Determine the (x, y) coordinate at the center of the cell enclosing the given text.  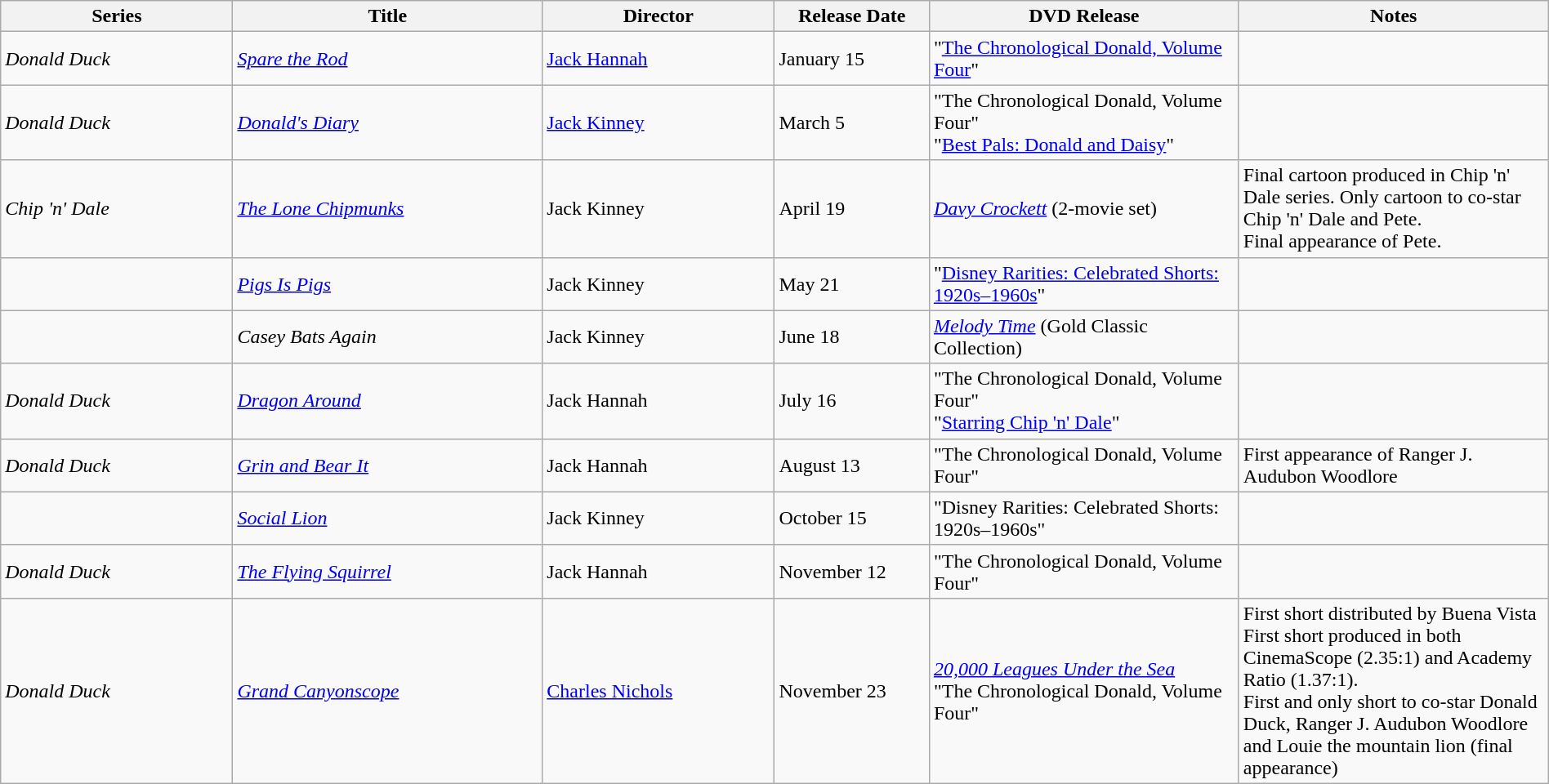
"The Chronological Donald, Volume Four" "Best Pals: Donald and Daisy" (1083, 122)
Melody Time (Gold Classic Collection) (1083, 336)
Dragon Around (387, 401)
DVD Release (1083, 16)
Davy Crockett (2-movie set) (1083, 209)
Series (117, 16)
Title (387, 16)
Grin and Bear It (387, 465)
November 23 (851, 691)
Casey Bats Again (387, 336)
October 15 (851, 518)
August 13 (851, 465)
May 21 (851, 284)
Spare the Rod (387, 59)
Director (658, 16)
Chip 'n' Dale (117, 209)
The Flying Squirrel (387, 572)
Final cartoon produced in Chip 'n' Dale series. Only cartoon to co-star Chip 'n' Dale and Pete.Final appearance of Pete. (1394, 209)
Notes (1394, 16)
Charles Nichols (658, 691)
First appearance of Ranger J. Audubon Woodlore (1394, 465)
July 16 (851, 401)
June 18 (851, 336)
The Lone Chipmunks (387, 209)
20,000 Leagues Under the Sea "The Chronological Donald, Volume Four" (1083, 691)
April 19 (851, 209)
November 12 (851, 572)
January 15 (851, 59)
Social Lion (387, 518)
Pigs Is Pigs (387, 284)
Release Date (851, 16)
Donald's Diary (387, 122)
"The Chronological Donald, Volume Four" "Starring Chip 'n' Dale" (1083, 401)
Grand Canyonscope (387, 691)
March 5 (851, 122)
